Search for the cell housing the specified text and yield its (x, y) center coordinate. 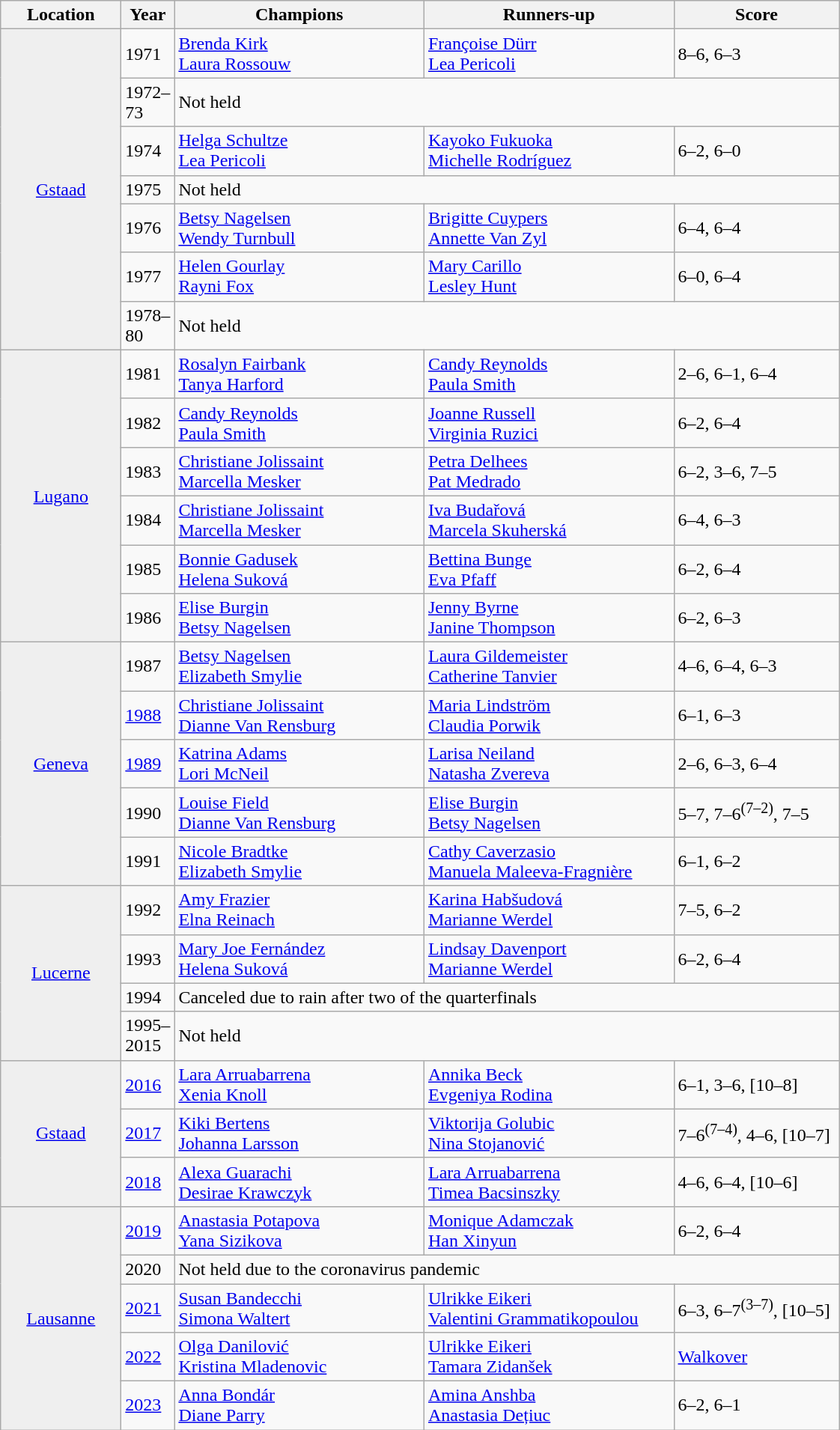
Lausanne (61, 1318)
Mary Joe Fernández Helena Suková (299, 958)
1994 (148, 997)
Brenda Kirk Laura Rossouw (299, 54)
Geneva (61, 764)
Kayoko Fukuoka Michelle Rodríguez (549, 151)
2020 (148, 1269)
Alexa Guarachi Desirae Krawczyk (299, 1181)
1990 (148, 813)
Lara Arruabarrena Xenia Knoll (299, 1084)
Betsy Nagelsen Elizabeth Smylie (299, 666)
1989 (148, 764)
Christiane Jolissaint Dianne Van Rensburg (299, 716)
1983 (148, 472)
Kiki Bertens Johanna Larsson (299, 1134)
Laura Gildemeister Catherine Tanvier (549, 666)
1992 (148, 910)
6–1, 3–6, [10–8] (756, 1084)
Score (756, 15)
6–4, 6–4 (756, 228)
8–6, 6–3 (756, 54)
1988 (148, 716)
1987 (148, 666)
1991 (148, 861)
Bettina Bunge Eva Pfaff (549, 569)
6–3, 6–7(3–7), [10–5] (756, 1307)
2023 (148, 1406)
6–2, 6–3 (756, 618)
Karina Habšudová Marianne Werdel (549, 910)
6–1, 6–2 (756, 861)
Maria Lindström Claudia Porwik (549, 716)
Lindsay Davenport Marianne Werdel (549, 958)
Helga Schultze Lea Pericoli (299, 151)
2019 (148, 1231)
Anna Bondár Diane Parry (299, 1406)
1985 (148, 569)
Larisa Neiland Natasha Zvereva (549, 764)
Year (148, 15)
Canceled due to rain after two of the quarterfinals (507, 997)
1993 (148, 958)
6–2, 6–0 (756, 151)
Katrina Adams Lori McNeil (299, 764)
Anastasia Potapova Yana Sizikova (299, 1231)
Lucerne (61, 973)
2–6, 6–1, 6–4 (756, 374)
Runners-up (549, 15)
6–4, 6–3 (756, 520)
Susan Bandecchi Simona Waltert (299, 1307)
6–2, 6–1 (756, 1406)
Amy Frazier Elna Reinach (299, 910)
2018 (148, 1181)
Not held due to the coronavirus pandemic (507, 1269)
Françoise Dürr Lea Pericoli (549, 54)
7–6(7–4), 4–6, [10–7] (756, 1134)
Cathy Caverzasio Manuela Maleeva-Fragnière (549, 861)
Lara Arruabarrena Timea Bacsinszky (549, 1181)
2017 (148, 1134)
Walkover (756, 1357)
Ulrikke Eikeri Valentini Grammatikopoulou (549, 1307)
Bonnie Gadusek Helena Suková (299, 569)
6–2, 3–6, 7–5 (756, 472)
7–5, 6–2 (756, 910)
4–6, 6–4, 6–3 (756, 666)
4–6, 6–4, [10–6] (756, 1181)
Iva Budařová Marcela Skuherská (549, 520)
Nicole Bradtke Elizabeth Smylie (299, 861)
1975 (148, 189)
Monique Adamczak Han Xinyun (549, 1231)
1984 (148, 520)
1971 (148, 54)
Helen Gourlay Rayni Fox (299, 277)
1972–73 (148, 102)
Annika Beck Evgeniya Rodina (549, 1084)
1977 (148, 277)
1981 (148, 374)
Joanne Russell Virginia Ruzici (549, 422)
6–1, 6–3 (756, 716)
1995–2015 (148, 1036)
Brigitte Cuypers Annette Van Zyl (549, 228)
5–7, 7–6(7–2), 7–5 (756, 813)
Mary Carillo Lesley Hunt (549, 277)
2022 (148, 1357)
1976 (148, 228)
1986 (148, 618)
2021 (148, 1307)
Viktorija Golubic Nina Stojanović (549, 1134)
Location (61, 15)
Champions (299, 15)
Ulrikke Eikeri Tamara Zidanšek (549, 1357)
1978–80 (148, 325)
Jenny Byrne Janine Thompson (549, 618)
1982 (148, 422)
Amina Anshba Anastasia Dețiuc (549, 1406)
Rosalyn Fairbank Tanya Harford (299, 374)
Petra Delhees Pat Medrado (549, 472)
6–0, 6–4 (756, 277)
Betsy Nagelsen Wendy Turnbull (299, 228)
Lugano (61, 496)
1974 (148, 151)
Louise Field Dianne Van Rensburg (299, 813)
2016 (148, 1084)
Olga Danilović Kristina Mladenovic (299, 1357)
2–6, 6–3, 6–4 (756, 764)
